Capture the cell that displays the provided text and extract its (x, y) central coordinate. 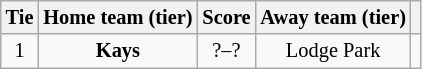
Away team (tier) (332, 17)
1 (20, 51)
Lodge Park (332, 51)
?–? (226, 51)
Home team (tier) (118, 17)
Kays (118, 51)
Score (226, 17)
Tie (20, 17)
